Extract the [x, y] coordinate from the center of the cell holding the provided text.  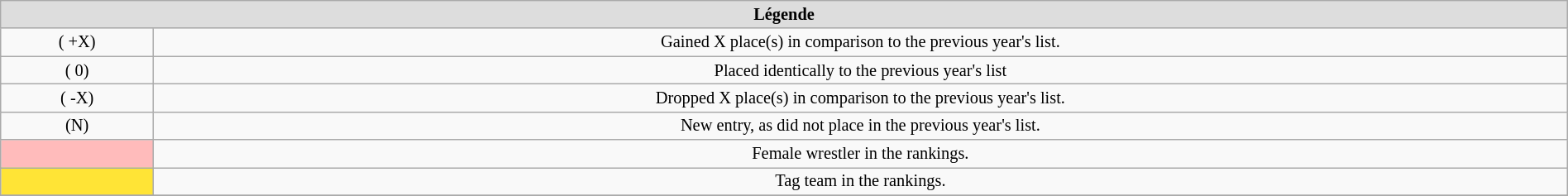
Légende [784, 14]
( -X) [78, 98]
Dropped X place(s) in comparison to the previous year's list. [861, 98]
( 0) [78, 70]
New entry, as did not place in the previous year's list. [861, 126]
Tag team in the rankings. [861, 181]
Gained X place(s) in comparison to the previous year's list. [861, 42]
(N) [78, 126]
( +X) [78, 42]
Placed identically to the previous year's list [861, 70]
Female wrestler in the rankings. [861, 154]
